Extract the [X, Y] coordinate from the center of the cell holding the provided text.  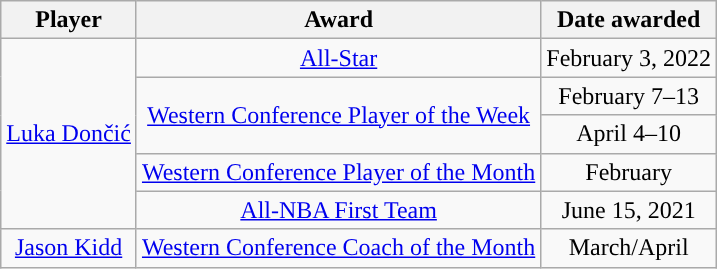
All-Star [338, 58]
Award [338, 20]
Jason Kidd [69, 248]
Western Conference Player of the Week [338, 115]
Western Conference Coach of the Month [338, 248]
March/April [629, 248]
Luka Dončić [69, 134]
Player [69, 20]
February 7–13 [629, 96]
February [629, 172]
June 15, 2021 [629, 210]
February 3, 2022 [629, 58]
April 4–10 [629, 134]
Western Conference Player of the Month [338, 172]
All-NBA First Team [338, 210]
Date awarded [629, 20]
